Capture the cell that displays the provided text and extract its [X, Y] central coordinate. 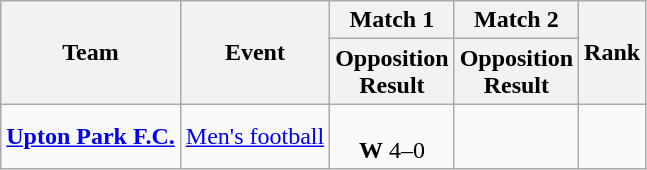
Men's football [254, 136]
Event [254, 52]
Match 1 [392, 20]
Match 2 [516, 20]
Upton Park F.C. [91, 136]
Rank [612, 52]
Team [91, 52]
W 4–0 [392, 136]
